Output the [X, Y] coordinate of the center of the cell containing the given text.  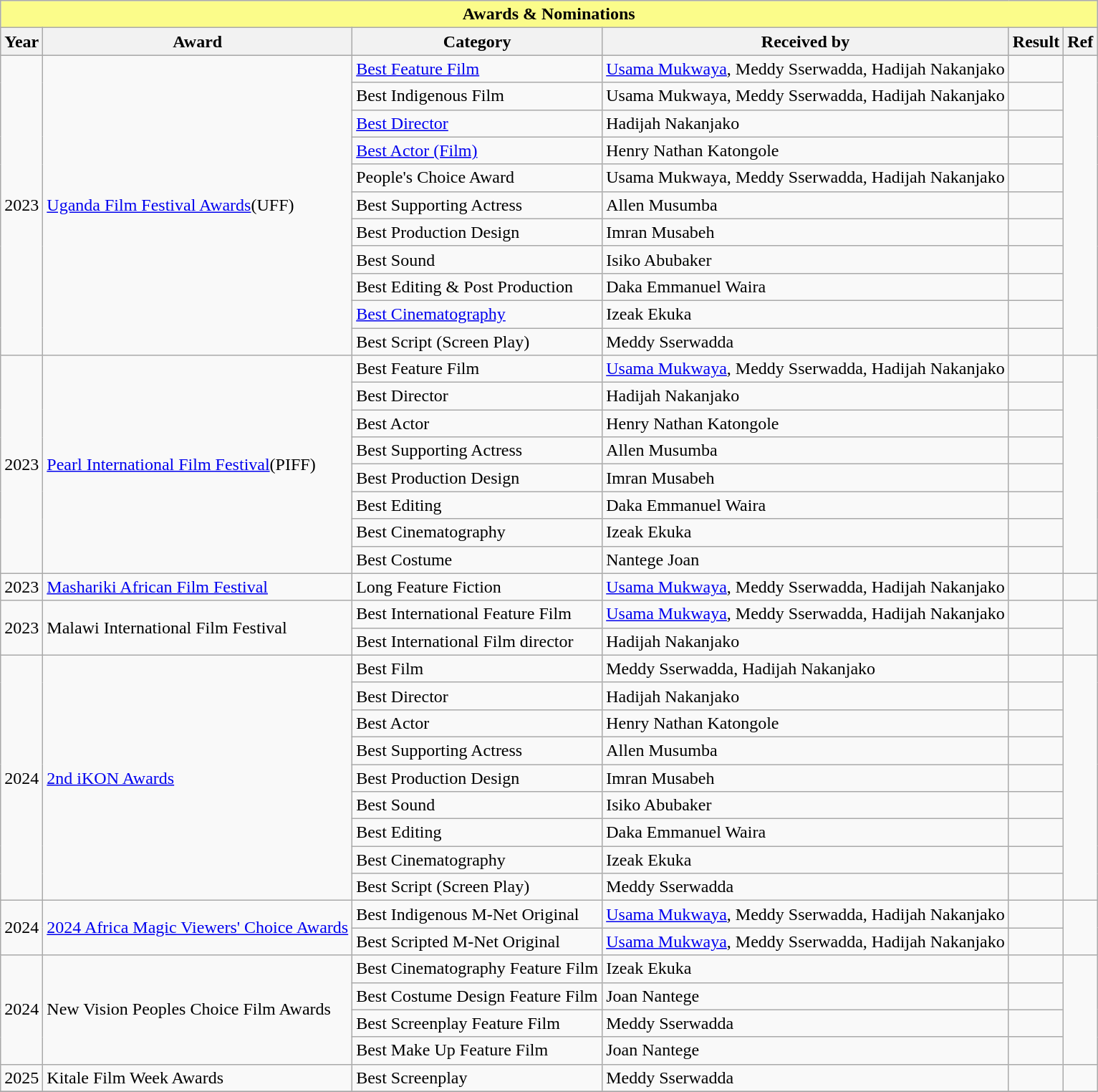
Best Actor (Film) [477, 150]
Pearl International Film Festival(PIFF) [198, 464]
Best Editing & Post Production [477, 287]
Result [1036, 42]
Long Feature Fiction [477, 587]
Best International Film director [477, 641]
Best Scripted M-Net Original [477, 942]
Best Costume Design Feature Film [477, 996]
Best International Feature Film [477, 614]
Award [198, 42]
Best Costume [477, 560]
2024 Africa Magic Viewers' Choice Awards [198, 928]
Uganda Film Festival Awards(UFF) [198, 205]
Meddy Sserwadda, Hadijah Nakanjako [806, 669]
Awards & Nominations [549, 14]
Malawi International Film Festival [198, 628]
New Vision Peoples Choice Film Awards [198, 1010]
2025 [21, 1078]
Received by [806, 42]
People's Choice Award [477, 178]
Best Indigenous M-Net Original [477, 914]
Category [477, 42]
Best Make Up Feature Film [477, 1050]
Kitale Film Week Awards [198, 1078]
Best Screenplay Feature Film [477, 1023]
Best Indigenous Film [477, 96]
Mashariki African Film Festival [198, 587]
2nd iKON Awards [198, 778]
Year [21, 42]
Best Film [477, 669]
Best Cinematography Feature Film [477, 969]
Ref [1080, 42]
Best Screenplay [477, 1078]
Nantege Joan [806, 560]
